Detect which cell encompasses the target text, then output its [X, Y] center coordinate. 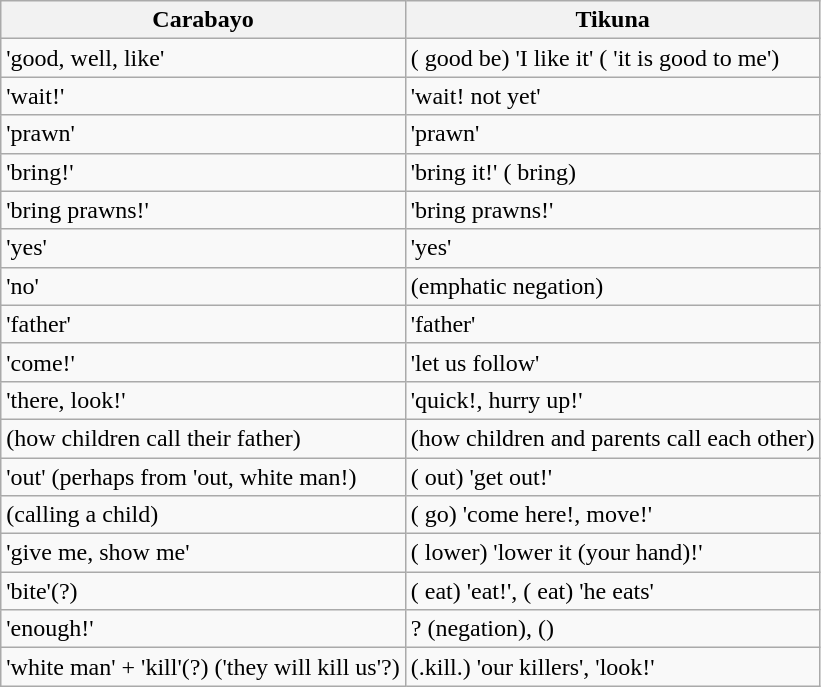
'bite'(?) [203, 591]
'give me, show me' [203, 553]
'no' [203, 286]
'out' (perhaps from 'out, white man!) [203, 477]
( go) 'come here!, move!' [612, 515]
'good, well, like' [203, 58]
(calling a child) [203, 515]
( out) 'get out!' [612, 477]
(emphatic negation) [612, 286]
'let us follow' [612, 362]
'enough!' [203, 629]
( good be) 'I like it' ( 'it is good to me') [612, 58]
( lower) 'lower it (your hand)!' [612, 553]
'bring!' [203, 172]
'wait! not yet' [612, 96]
Tikuna [612, 20]
'wait!' [203, 96]
'quick!, hurry up!' [612, 400]
(how children call their father) [203, 438]
Carabayo [203, 20]
( eat) 'eat!', ( eat) 'he eats' [612, 591]
'white man' + 'kill'(?) ('they will kill us'?) [203, 667]
(.kill.) 'our killers', 'look!' [612, 667]
'bring it!' ( bring) [612, 172]
(how children and parents call each other) [612, 438]
? (negation), () [612, 629]
'there, look!' [203, 400]
'come!' [203, 362]
